Scan for the cell matching the given text and deliver its [X, Y] coordinate at center. 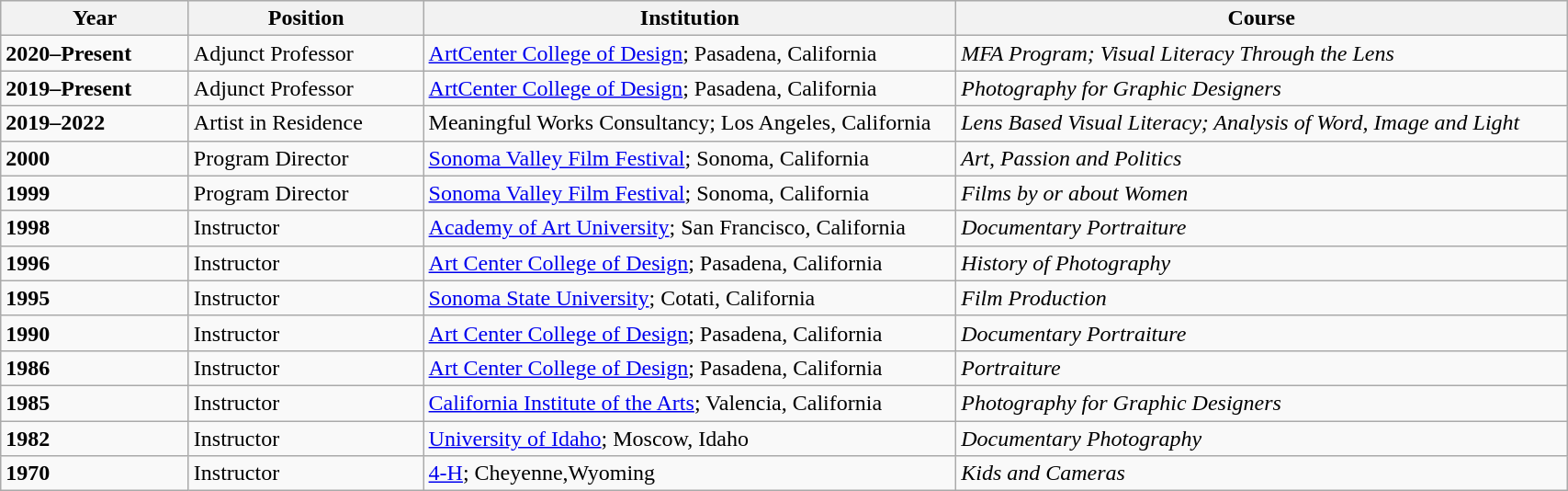
Documentary Photography [1262, 439]
1985 [96, 403]
Artist in Residence [306, 123]
Meaningful Works Consultancy; Los Angeles, California [690, 123]
2000 [96, 158]
1986 [96, 368]
Films by or about Women [1262, 193]
1999 [96, 193]
1996 [96, 263]
Sonoma State University; Cotati, California [690, 298]
2020–Present [96, 53]
1990 [96, 333]
Institution [690, 18]
2019–2022 [96, 123]
4-H; Cheyenne,Wyoming [690, 474]
1982 [96, 439]
1995 [96, 298]
Course [1262, 18]
1998 [96, 228]
MFA Program; Visual Literacy Through the Lens [1262, 53]
History of Photography [1262, 263]
1970 [96, 474]
Art, Passion and Politics [1262, 158]
University of Idaho; Moscow, Idaho [690, 439]
Film Production [1262, 298]
California Institute of the Arts; Valencia, California [690, 403]
Kids and Cameras [1262, 474]
Academy of Art University; San Francisco, California [690, 228]
2019–Present [96, 88]
Lens Based Visual Literacy; Analysis of Word, Image and Light [1262, 123]
Year [96, 18]
Position [306, 18]
Portraiture [1262, 368]
